Output the (X, Y) coordinate of the center of the cell containing the given text.  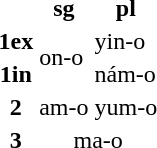
on-o (64, 58)
am-o (64, 107)
